Return the [x, y] coordinate for the center point of the cell that contains the specified text.  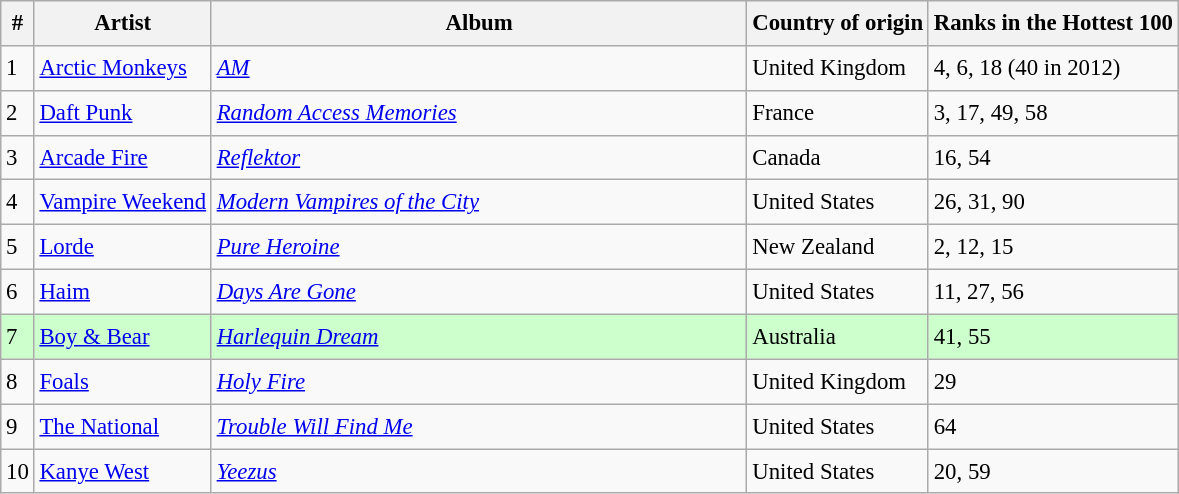
64 [1053, 426]
Harlequin Dream [479, 336]
16, 54 [1053, 158]
1 [18, 68]
7 [18, 336]
France [838, 114]
Artist [122, 24]
Holy Fire [479, 382]
Daft Punk [122, 114]
AM [479, 68]
# [18, 24]
Arcade Fire [122, 158]
3 [18, 158]
Reflektor [479, 158]
Arctic Monkeys [122, 68]
Country of origin [838, 24]
Album [479, 24]
Foals [122, 382]
Days Are Gone [479, 292]
41, 55 [1053, 336]
29 [1053, 382]
4, 6, 18 (40 in 2012) [1053, 68]
New Zealand [838, 248]
Yeezus [479, 472]
Random Access Memories [479, 114]
20, 59 [1053, 472]
26, 31, 90 [1053, 202]
Haim [122, 292]
2 [18, 114]
4 [18, 202]
Vampire Weekend [122, 202]
2, 12, 15 [1053, 248]
Boy & Bear [122, 336]
Trouble Will Find Me [479, 426]
10 [18, 472]
Lorde [122, 248]
Canada [838, 158]
Modern Vampires of the City [479, 202]
6 [18, 292]
11, 27, 56 [1053, 292]
The National [122, 426]
Ranks in the Hottest 100 [1053, 24]
Australia [838, 336]
8 [18, 382]
5 [18, 248]
Pure Heroine [479, 248]
3, 17, 49, 58 [1053, 114]
Kanye West [122, 472]
9 [18, 426]
